Extract the [X, Y] coordinate from the center of the cell holding the provided text.  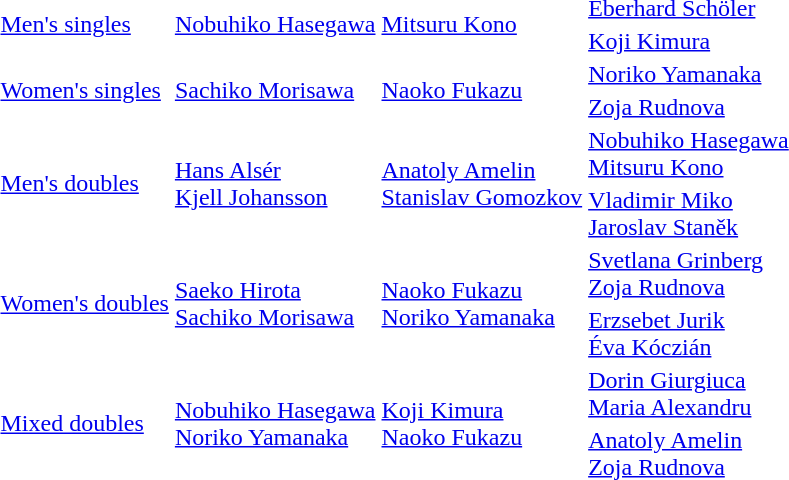
Naoko Fukazu Noriko Yamanaka [482, 304]
Sachiko Morisawa [275, 90]
Hans Alsér Kjell Johansson [275, 184]
Naoko Fukazu [482, 90]
Anatoly Amelin Stanislav Gomozkov [482, 184]
Saeko Hirota Sachiko Morisawa [275, 304]
